Detect which cell encompasses the target text, then output its (X, Y) center coordinate. 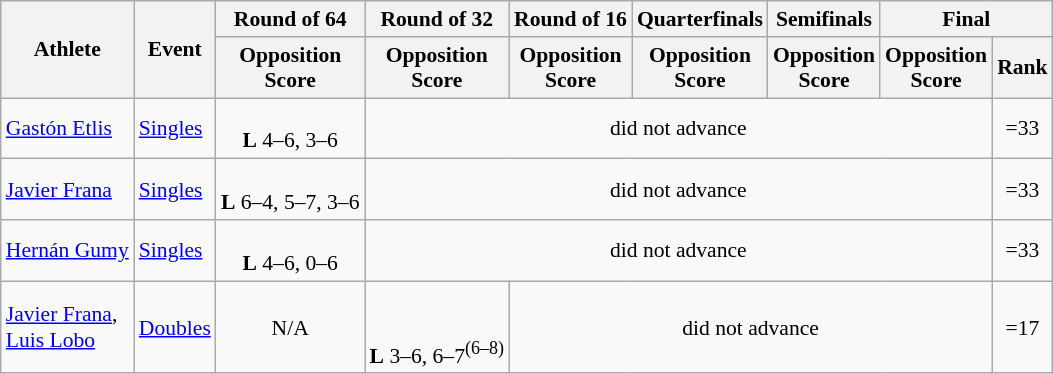
Rank (1022, 68)
=17 (1022, 327)
Semifinals (824, 19)
L 3–6, 6–7(6–8) (437, 327)
Gastón Etlis (68, 128)
Round of 16 (570, 19)
Javier Frana, Luis Lobo (68, 327)
Doubles (175, 327)
Final (966, 19)
L 6–4, 5–7, 3–6 (290, 190)
Event (175, 50)
L 4–6, 0–6 (290, 250)
Hernán Gumy (68, 250)
Round of 64 (290, 19)
Quarterfinals (700, 19)
Javier Frana (68, 190)
Round of 32 (437, 19)
Athlete (68, 50)
L 4–6, 3–6 (290, 128)
N/A (290, 327)
